Detect which cell encompasses the target text, then output its [X, Y] center coordinate. 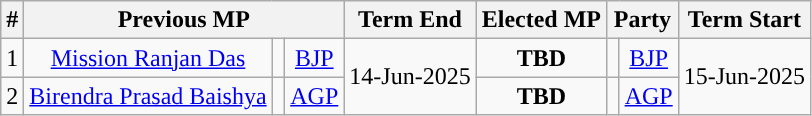
Previous MP [184, 20]
2 [12, 96]
14-Jun-2025 [410, 77]
1 [12, 58]
Party [643, 20]
Birendra Prasad Baishya [148, 96]
15-Jun-2025 [744, 77]
Term End [410, 20]
# [12, 20]
Term Start [744, 20]
Mission Ranjan Das [148, 58]
Elected MP [541, 20]
